Find where the given text appears and provide that cell's center as [X, Y] coordinate. 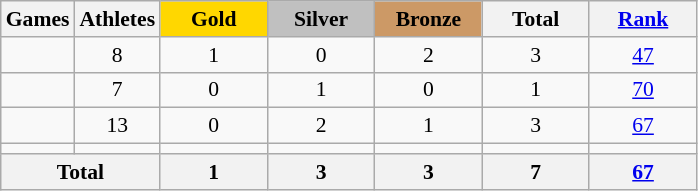
Athletes [117, 19]
8 [117, 55]
Gold [214, 19]
Silver [320, 19]
47 [642, 55]
Rank [642, 19]
13 [117, 126]
70 [642, 90]
Bronze [428, 19]
Games [38, 19]
